Extract the (X, Y) coordinate from the center of the cell holding the provided text.  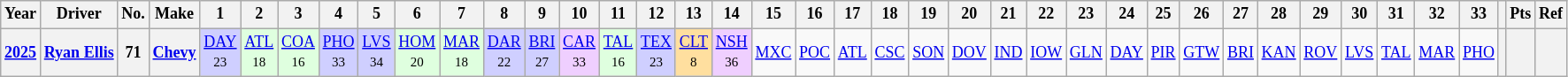
CAR33 (580, 52)
POC (815, 52)
71 (133, 52)
8 (504, 14)
33 (1480, 14)
1 (220, 14)
17 (852, 14)
25 (1163, 14)
5 (377, 14)
KAN (1279, 52)
30 (1359, 14)
12 (657, 14)
Make (174, 14)
3 (299, 14)
HOM20 (418, 52)
DAY (1126, 52)
LVS34 (377, 52)
10 (580, 14)
2 (259, 14)
DAR22 (504, 52)
16 (815, 14)
Driver (79, 14)
BRI27 (542, 52)
PIR (1163, 52)
28 (1279, 14)
DOV (969, 52)
7 (462, 14)
26 (1202, 14)
Year (21, 14)
IOW (1046, 52)
23 (1086, 14)
ATL (852, 52)
BRI (1241, 52)
IND (1009, 52)
21 (1009, 14)
ROV (1320, 52)
Pts (1520, 14)
Ref (1551, 14)
No. (133, 14)
MAR18 (462, 52)
SON (929, 52)
ATL18 (259, 52)
NSH36 (731, 52)
15 (773, 14)
9 (542, 14)
20 (969, 14)
DAY23 (220, 52)
19 (929, 14)
LVS (1359, 52)
PHO (1480, 52)
TAL16 (618, 52)
TEX23 (657, 52)
MAR (1437, 52)
Chevy (174, 52)
Ryan Ellis (79, 52)
11 (618, 14)
29 (1320, 14)
CLT8 (694, 52)
PHO33 (338, 52)
31 (1396, 14)
2025 (21, 52)
MXC (773, 52)
6 (418, 14)
27 (1241, 14)
18 (890, 14)
GTW (1202, 52)
32 (1437, 14)
COA16 (299, 52)
4 (338, 14)
13 (694, 14)
CSC (890, 52)
14 (731, 14)
TAL (1396, 52)
24 (1126, 14)
22 (1046, 14)
GLN (1086, 52)
